Capture the cell that displays the provided text and extract its (x, y) central coordinate. 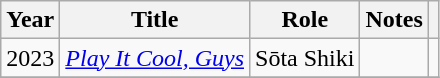
Year (30, 20)
2023 (30, 58)
Sōta Shiki (305, 58)
Role (305, 20)
Play It Cool, Guys (155, 58)
Notes (394, 20)
Title (155, 20)
